Capture the cell that displays the provided text and extract its [X, Y] central coordinate. 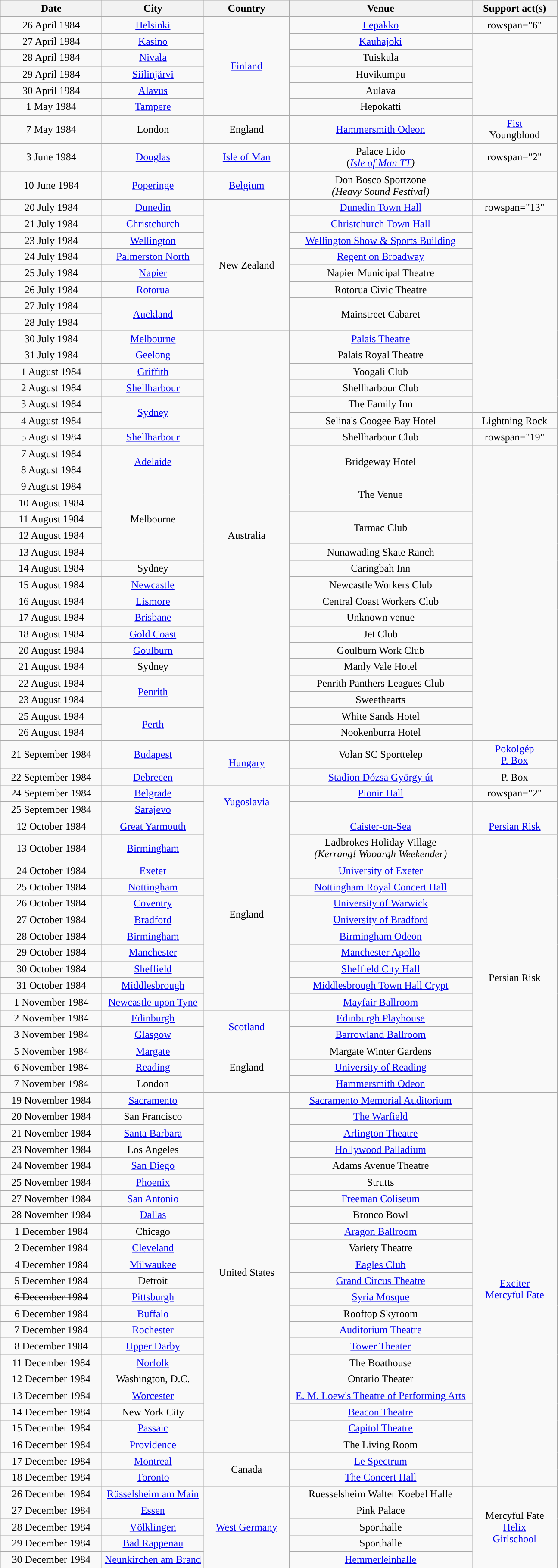
22 September 1984 [51, 777]
Palais Royal Theatre [380, 355]
12 December 1984 [51, 1379]
24 October 1984 [51, 871]
26 August 1984 [51, 732]
Ladbrokes Holiday Village(Kerrang! Wooargh Weekender) [380, 848]
21 August 1984 [51, 667]
25 July 1984 [51, 273]
Budapest [153, 754]
PokolgépP. Box [514, 754]
13 August 1984 [51, 552]
11 August 1984 [51, 519]
Scotland [246, 1026]
University of Exeter [380, 871]
24 September 1984 [51, 793]
Griffith [153, 372]
Strutts [380, 1182]
Sheffield [153, 969]
Country [246, 9]
Nivala [153, 58]
5 August 1984 [51, 437]
Christchurch Town Hall [380, 224]
Caringbah Inn [380, 568]
12 August 1984 [51, 536]
Finland [246, 66]
Venue [380, 9]
Grand Circus Theatre [380, 1281]
7 November 1984 [51, 1084]
Santa Barbara [153, 1133]
21 July 1984 [51, 224]
11 December 1984 [51, 1363]
Hollywood Palladium [380, 1149]
28 July 1984 [51, 322]
2 August 1984 [51, 388]
10 June 1984 [51, 185]
29 December 1984 [51, 1543]
30 October 1984 [51, 969]
Le Spectrum [380, 1461]
14 August 1984 [51, 568]
14 December 1984 [51, 1412]
Aulava [380, 91]
Nunawading Skate Ranch [380, 552]
University of Reading [380, 1068]
Rochester [153, 1330]
28 April 1984 [51, 58]
Los Angeles [153, 1149]
Worcester [153, 1396]
Middlesbrough Town Hall Crypt [380, 985]
26 July 1984 [51, 290]
Penrith Panthers Leagues Club [380, 683]
16 August 1984 [51, 601]
ExciterMercyful Fate [514, 1289]
23 August 1984 [51, 700]
Rotorua [153, 290]
21 November 1984 [51, 1133]
Sweethearts [380, 700]
Toronto [153, 1477]
Passaic [153, 1428]
Phoenix [153, 1182]
The Concert Hall [380, 1477]
1 August 1984 [51, 372]
Hepokatti [380, 107]
1 December 1984 [51, 1231]
Wellington [153, 240]
7 December 1984 [51, 1330]
Kasino [153, 41]
West Germany [246, 1527]
New York City [153, 1412]
The Venue [380, 494]
13 October 1984 [51, 848]
26 December 1984 [51, 1494]
29 April 1984 [51, 74]
Debrecen [153, 777]
Lismore [153, 601]
Central Coast Workers Club [380, 601]
Chicago [153, 1231]
Arlington Theatre [380, 1133]
Jet Club [380, 634]
22 August 1984 [51, 683]
Huvikumpu [380, 74]
Auckland [153, 314]
Gold Coast [153, 634]
28 October 1984 [51, 936]
2 November 1984 [51, 1018]
4 August 1984 [51, 421]
Exeter [153, 871]
rowspan="13" [514, 207]
Pink Palace [380, 1510]
28 November 1984 [51, 1215]
Sacramento [153, 1100]
Pittsburgh [153, 1297]
Mercyful FateHelixGirlschool [514, 1527]
Geelong [153, 355]
Pionir Hall [380, 793]
City [153, 9]
Rooftop Skyroom [380, 1313]
Sacramento Memorial Auditorium [380, 1100]
Date [51, 9]
Newcastle [153, 585]
Dunedin [153, 207]
Belgium [246, 185]
Nookenburra Hotel [380, 732]
FistYoungblood [514, 129]
Nottingham Royal Concert Hall [380, 887]
31 July 1984 [51, 355]
25 August 1984 [51, 716]
5 December 1984 [51, 1281]
1 November 1984 [51, 1002]
Volan SC Sporttelep [380, 754]
Christchurch [153, 224]
Hungary [246, 763]
Kauhajoki [380, 41]
Coventry [153, 903]
25 September 1984 [51, 810]
Buffalo [153, 1313]
Völklingen [153, 1527]
17 December 1984 [51, 1461]
Auditorium Theatre [380, 1330]
Great Yarmouth [153, 826]
25 October 1984 [51, 887]
25 November 1984 [51, 1182]
Napier Municipal Theatre [380, 273]
Manly Vale Hotel [380, 667]
Siilinjärvi [153, 74]
Reading [153, 1068]
31 October 1984 [51, 985]
Dallas [153, 1215]
Aragon Ballroom [380, 1231]
27 December 1984 [51, 1510]
Poperinge [153, 185]
23 July 1984 [51, 240]
Norfolk [153, 1363]
Upper Darby [153, 1346]
Don Bosco Sportzone(Heavy Sound Festival) [380, 185]
27 April 1984 [51, 41]
30 April 1984 [51, 91]
Bad Rappenau [153, 1543]
Isle of Man [246, 157]
3 November 1984 [51, 1034]
29 October 1984 [51, 953]
12 October 1984 [51, 826]
Providence [153, 1445]
15 December 1984 [51, 1428]
5 November 1984 [51, 1051]
Neunkirchen am Brand [153, 1559]
Eagles Club [380, 1264]
Unknown venue [380, 618]
Margate [153, 1051]
Canada [246, 1469]
Caister-on-Sea [380, 826]
United States [246, 1272]
Tampere [153, 107]
Freeman Coliseum [380, 1199]
Alavus [153, 91]
20 August 1984 [51, 650]
Palace Lido(Isle of Man TT) [380, 157]
21 September 1984 [51, 754]
University of Bradford [380, 920]
The Family Inn [380, 404]
Cleveland [153, 1248]
30 July 1984 [51, 339]
Glasgow [153, 1034]
Australia [246, 536]
Newcastle upon Tyne [153, 1002]
Barrowland Ballroom [380, 1034]
The Warfield [380, 1117]
Edinburgh [153, 1018]
28 December 1984 [51, 1527]
rowspan="6" [514, 25]
Hemmerleinhalle [380, 1559]
Tuiskula [380, 58]
Detroit [153, 1281]
Wellington Show & Sports Building [380, 240]
Sheffield City Hall [380, 969]
Rotorua Civic Theatre [380, 290]
Washington, D.C. [153, 1379]
Variety Theatre [380, 1248]
Dunedin Town Hall [380, 207]
27 July 1984 [51, 306]
rowspan="19" [514, 437]
Belgrade [153, 793]
Palais Theatre [380, 339]
Selina's Coogee Bay Hotel [380, 421]
Lepakko [380, 25]
Penrith [153, 691]
8 December 1984 [51, 1346]
27 November 1984 [51, 1199]
Support act(s) [514, 9]
Newcastle Workers Club [380, 585]
Bridgeway Hotel [380, 462]
24 November 1984 [51, 1166]
Napier [153, 273]
4 December 1984 [51, 1264]
30 December 1984 [51, 1559]
3 June 1984 [51, 157]
19 November 1984 [51, 1100]
10 August 1984 [51, 503]
Tarmac Club [380, 528]
27 October 1984 [51, 920]
2 December 1984 [51, 1248]
Essen [153, 1510]
Lightning Rock [514, 421]
Manchester [153, 953]
1 May 1984 [51, 107]
Douglas [153, 157]
Mayfair Ballroom [380, 1002]
7 May 1984 [51, 129]
Birmingham Odeon [380, 936]
8 August 1984 [51, 470]
24 July 1984 [51, 257]
Goulburn [153, 650]
Regent on Broadway [380, 257]
Syria Mosque [380, 1297]
Beacon Theatre [380, 1412]
Bronco Bowl [380, 1215]
The Living Room [380, 1445]
New Zealand [246, 265]
Mainstreet Cabaret [380, 314]
The Boathouse [380, 1363]
Helsinki [153, 25]
Tower Theater [380, 1346]
San Antonio [153, 1199]
Brisbane [153, 618]
Middlesbrough [153, 985]
Margate Winter Gardens [380, 1051]
18 December 1984 [51, 1477]
Manchester Apollo [380, 953]
Yugoslavia [246, 802]
20 November 1984 [51, 1117]
University of Warwick [380, 903]
18 August 1984 [51, 634]
Montreal [153, 1461]
Sarajevo [153, 810]
9 August 1984 [51, 486]
Ruesselsheim Walter Koebel Halle [380, 1494]
San Diego [153, 1166]
15 August 1984 [51, 585]
Bradford [153, 920]
E. M. Loew's Theatre of Performing Arts [380, 1396]
23 November 1984 [51, 1149]
Ontario Theater [380, 1379]
Nottingham [153, 887]
17 August 1984 [51, 618]
Milwaukee [153, 1264]
P. Box [514, 777]
13 December 1984 [51, 1396]
Edinburgh Playhouse [380, 1018]
Capitol Theatre [380, 1428]
16 December 1984 [51, 1445]
Adelaide [153, 462]
Perth [153, 724]
Rüsselsheim am Main [153, 1494]
Goulburn Work Club [380, 650]
7 August 1984 [51, 453]
3 August 1984 [51, 404]
26 October 1984 [51, 903]
Adams Avenue Theatre [380, 1166]
San Francisco [153, 1117]
Palmerston North [153, 257]
6 November 1984 [51, 1068]
Stadion Dózsa György út [380, 777]
Yoogali Club [380, 372]
20 July 1984 [51, 207]
White Sands Hotel [380, 716]
26 April 1984 [51, 25]
